Pinpoint the cell where the given text exists, returning its (X, Y) midpoint coordinate. 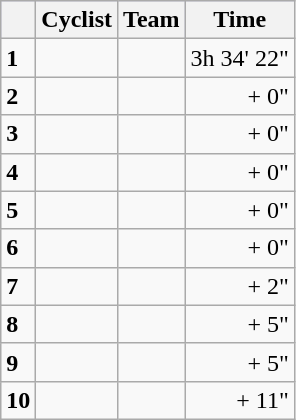
3 (18, 134)
1 (18, 58)
3h 34' 22" (240, 58)
Cyclist (77, 20)
2 (18, 96)
9 (18, 362)
4 (18, 172)
Team (152, 20)
5 (18, 210)
Time (240, 20)
7 (18, 286)
6 (18, 248)
+ 2" (240, 286)
10 (18, 400)
+ 11" (240, 400)
8 (18, 324)
